Scan for the cell matching the given text and deliver its [x, y] coordinate at center. 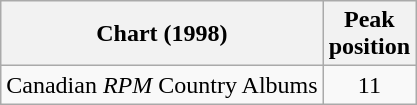
Peakposition [369, 34]
Canadian RPM Country Albums [162, 85]
11 [369, 85]
Chart (1998) [162, 34]
